For the text-containing cell, return its midpoint in (X, Y) coordinate format. 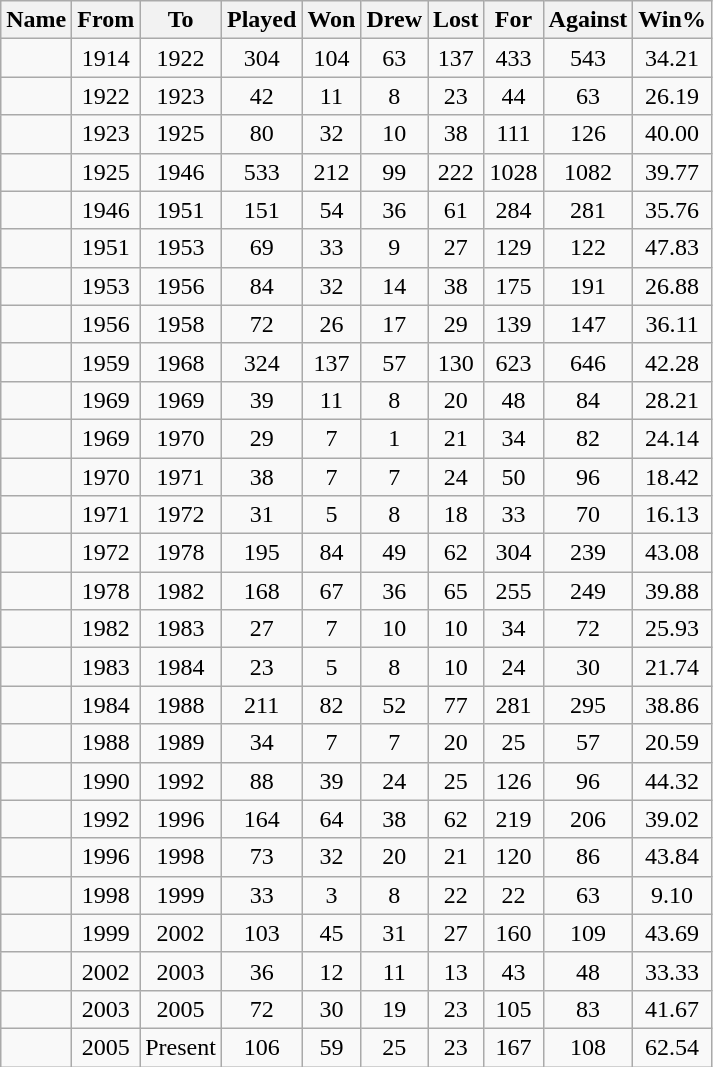
108 (588, 1047)
Won (332, 20)
80 (261, 134)
65 (456, 591)
39.02 (672, 819)
222 (456, 172)
Drew (394, 20)
104 (332, 58)
26.19 (672, 96)
43 (514, 971)
26 (332, 324)
43.84 (672, 857)
191 (588, 286)
623 (514, 362)
120 (514, 857)
35.76 (672, 210)
122 (588, 248)
Against (588, 20)
44 (514, 96)
1968 (181, 362)
64 (332, 819)
43.08 (672, 553)
212 (332, 172)
Win% (672, 20)
20.59 (672, 743)
42 (261, 96)
21.74 (672, 667)
14 (394, 286)
26.88 (672, 286)
61 (456, 210)
33.33 (672, 971)
175 (514, 286)
195 (261, 553)
Present (181, 1047)
To (181, 20)
59 (332, 1047)
1028 (514, 172)
40.00 (672, 134)
324 (261, 362)
45 (332, 933)
111 (514, 134)
Name (36, 20)
1990 (106, 781)
41.67 (672, 1009)
1959 (106, 362)
50 (514, 477)
18 (456, 515)
103 (261, 933)
73 (261, 857)
109 (588, 933)
47.83 (672, 248)
1989 (181, 743)
129 (514, 248)
99 (394, 172)
77 (456, 705)
83 (588, 1009)
43.69 (672, 933)
1914 (106, 58)
147 (588, 324)
18.42 (672, 477)
39.77 (672, 172)
44.32 (672, 781)
86 (588, 857)
25.93 (672, 629)
106 (261, 1047)
67 (332, 591)
9.10 (672, 895)
3 (332, 895)
For (514, 20)
164 (261, 819)
62.54 (672, 1047)
255 (514, 591)
70 (588, 515)
646 (588, 362)
1958 (181, 324)
139 (514, 324)
49 (394, 553)
160 (514, 933)
206 (588, 819)
16.13 (672, 515)
54 (332, 210)
24.14 (672, 438)
13 (456, 971)
219 (514, 819)
533 (261, 172)
295 (588, 705)
151 (261, 210)
Played (261, 20)
105 (514, 1009)
34.21 (672, 58)
52 (394, 705)
543 (588, 58)
39.88 (672, 591)
130 (456, 362)
42.28 (672, 362)
69 (261, 248)
9 (394, 248)
168 (261, 591)
38.86 (672, 705)
167 (514, 1047)
284 (514, 210)
12 (332, 971)
17 (394, 324)
36.11 (672, 324)
1082 (588, 172)
211 (261, 705)
239 (588, 553)
433 (514, 58)
1 (394, 438)
88 (261, 781)
249 (588, 591)
Lost (456, 20)
From (106, 20)
19 (394, 1009)
28.21 (672, 400)
